Identify which cell holds the provided text, then report its [X, Y] central coordinate. 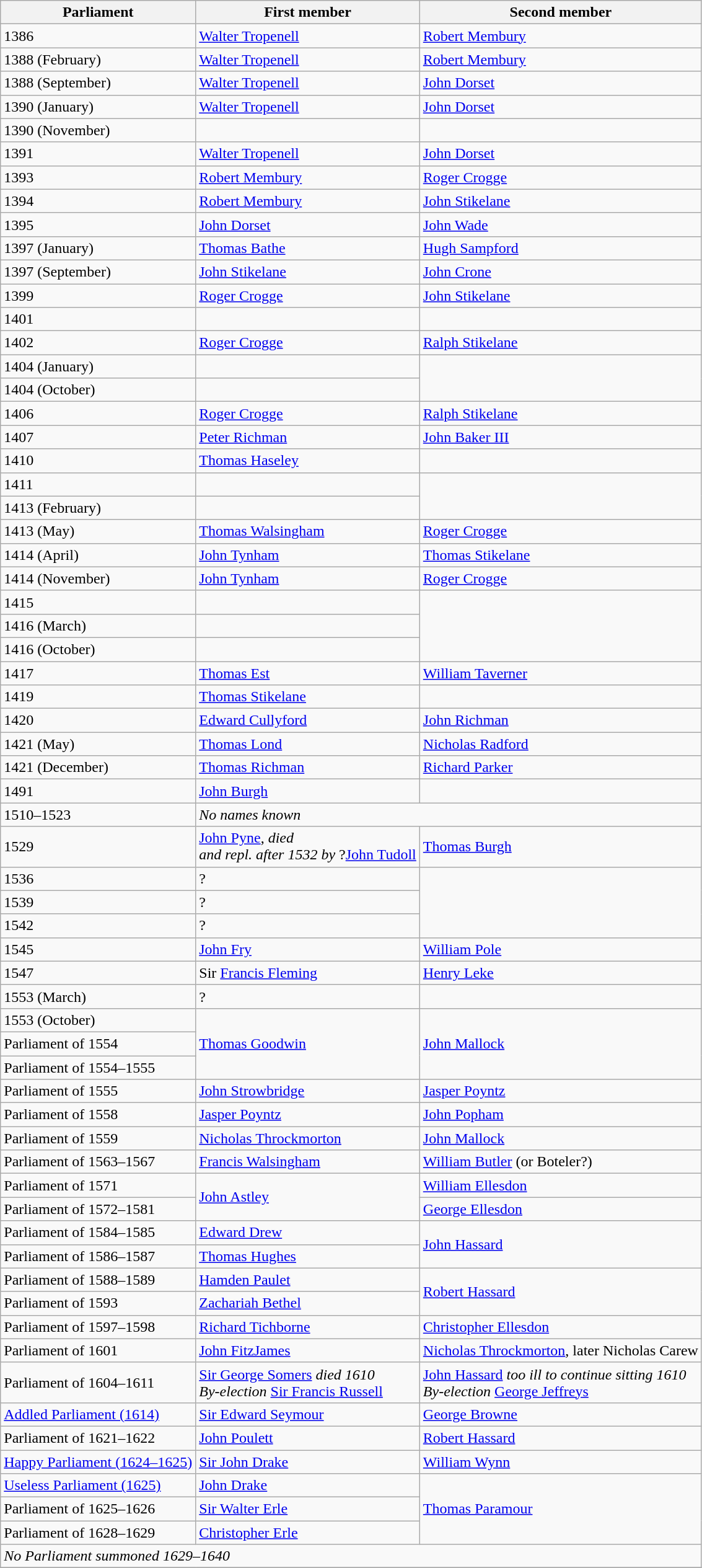
No Parliament summoned 1629–1640 [351, 1556]
1413 (May) [98, 531]
Parliament [98, 12]
1386 [98, 36]
John Fry [308, 949]
No names known [449, 815]
Nicholas Throckmorton [308, 1138]
Edward Drew [308, 1233]
Parliament of 1554 [98, 1043]
1390 (November) [98, 130]
Henry Leke [560, 973]
1553 (March) [98, 996]
Parliament of 1588–1589 [98, 1280]
William Pole [560, 949]
1404 (October) [98, 390]
1388 (February) [98, 60]
1404 (January) [98, 366]
1421 (May) [98, 744]
1413 (February) [98, 508]
Thomas Paramour [560, 1509]
Richard Parker [560, 768]
1406 [98, 414]
1542 [98, 926]
1416 (March) [98, 626]
Peter Richman [308, 437]
William Butler (or Boteler?) [560, 1162]
Richard Tichborne [308, 1327]
Useless Parliament (1625) [98, 1486]
George Ellesdon [560, 1209]
Thomas Walsingham [308, 531]
Christopher Ellesdon [560, 1327]
1421 (December) [98, 768]
Parliament of 1621–1622 [98, 1438]
1399 [98, 296]
Hugh Sampford [560, 248]
John Burgh [308, 791]
Thomas Bathe [308, 248]
Happy Parliament (1624–1625) [98, 1461]
John Poulett [308, 1438]
1545 [98, 949]
Sir George Somers died 1610By-election Sir Francis Russell [308, 1383]
John Drake [308, 1486]
Nicholas Radford [560, 744]
Parliament of 1586–1587 [98, 1256]
Sir Walter Erle [308, 1509]
Parliament of 1604–1611 [98, 1383]
1390 (January) [98, 107]
1414 (November) [98, 578]
1547 [98, 973]
1491 [98, 791]
Thomas Richman [308, 768]
John Richman [560, 720]
John Strowbridge [308, 1091]
William Taverner [560, 673]
Hamden Paulet [308, 1280]
1397 (January) [98, 248]
Parliament of 1559 [98, 1138]
1397 (September) [98, 272]
1536 [98, 879]
First member [308, 12]
Christopher Erle [308, 1533]
Second member [560, 12]
William Wynn [560, 1461]
Zachariah Bethel [308, 1303]
Thomas Lond [308, 744]
Sir John Drake [308, 1461]
John Hassard too ill to continue sitting 1610By-election George Jeffreys [560, 1383]
1411 [98, 484]
Thomas Est [308, 673]
1420 [98, 720]
Parliament of 1555 [98, 1091]
John Astley [308, 1197]
Parliament of 1554–1555 [98, 1067]
Francis Walsingham [308, 1162]
Nicholas Throckmorton, later Nicholas Carew [560, 1350]
Parliament of 1571 [98, 1185]
John Pyne, died and repl. after 1532 by ?John Tudoll [308, 847]
Parliament of 1593 [98, 1303]
Thomas Haseley [308, 461]
1417 [98, 673]
1553 (October) [98, 1020]
John Baker III [560, 437]
1401 [98, 319]
1393 [98, 177]
Addled Parliament (1614) [98, 1414]
Parliament of 1628–1629 [98, 1533]
John Wade [560, 224]
1416 (October) [98, 649]
Sir Edward Seymour [308, 1414]
1394 [98, 201]
Parliament of 1563–1567 [98, 1162]
1414 (April) [98, 555]
Parliament of 1558 [98, 1115]
1510–1523 [98, 815]
Sir Francis Fleming [308, 973]
1539 [98, 902]
Parliament of 1584–1585 [98, 1233]
John Crone [560, 272]
John Hassard [560, 1244]
Edward Cullyford [308, 720]
Thomas Hughes [308, 1256]
1529 [98, 847]
George Browne [560, 1414]
William Ellesdon [560, 1185]
1402 [98, 343]
1395 [98, 224]
1388 (September) [98, 83]
Parliament of 1601 [98, 1350]
Thomas Burgh [560, 847]
Thomas Goodwin [308, 1043]
Parliament of 1625–1626 [98, 1509]
Parliament of 1597–1598 [98, 1327]
1391 [98, 154]
Parliament of 1572–1581 [98, 1209]
1407 [98, 437]
1419 [98, 697]
1410 [98, 461]
John Popham [560, 1115]
1415 [98, 602]
John FitzJames [308, 1350]
